Find where the given text appears and provide that cell's center as (X, Y) coordinate. 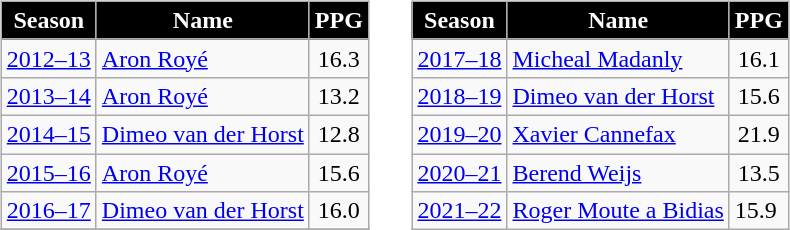
2015–16 (48, 173)
13.2 (338, 96)
16.0 (338, 211)
16.1 (758, 58)
Xavier Cannefax (618, 134)
2021–22 (460, 211)
2012–13 (48, 58)
Micheal Madanly (618, 58)
12.8 (338, 134)
15.9 (758, 211)
2020–21 (460, 173)
16.3 (338, 58)
2017–18 (460, 58)
Roger Moute a Bidias (618, 211)
21.9 (758, 134)
13.5 (758, 173)
2018–19 (460, 96)
Berend Weijs (618, 173)
2014–15 (48, 134)
2019–20 (460, 134)
2013–14 (48, 96)
2016–17 (48, 211)
